Find where the given text appears and provide that cell's center as [x, y] coordinate. 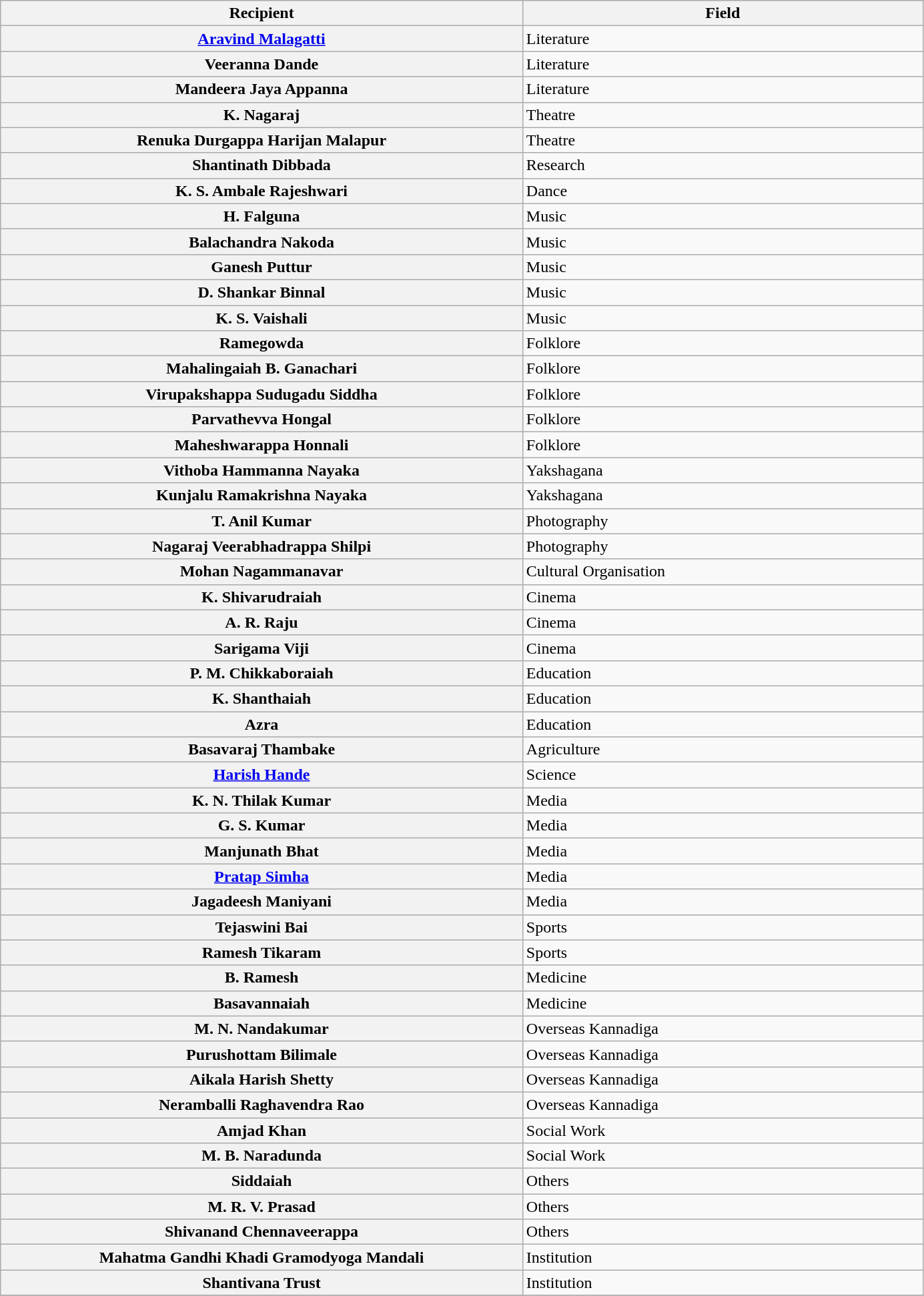
P. M. Chikkaboraiah [262, 673]
Pratap Simha [262, 876]
Mahalingaiah B. Ganachari [262, 369]
Azra [262, 724]
Shivanand Chennaveerappa [262, 1232]
B. Ramesh [262, 978]
Amjad Khan [262, 1131]
Basavannaiah [262, 1003]
T. Anil Kumar [262, 521]
Ramesh Tikaram [262, 952]
Siddaiah [262, 1181]
H. Falguna [262, 216]
Renuka Durgappa Harijan Malapur [262, 140]
Harish Hande [262, 775]
D. Shankar Binnal [262, 292]
Purushottam Bilimale [262, 1054]
Kunjalu Ramakrishna Nayaka [262, 496]
Aikala Harish Shetty [262, 1079]
Mahatma Gandhi Khadi Gramodyoga Mandali [262, 1257]
M. B. Naradunda [262, 1156]
K. N. Thilak Kumar [262, 800]
K. Shivarudraiah [262, 597]
Manjunath Bhat [262, 851]
Vithoba Hammanna Nayaka [262, 470]
Virupakshappa Sudugadu Siddha [262, 394]
Nagaraj Veerabhadrappa Shilpi [262, 546]
Mohan Nagammanavar [262, 572]
Jagadeesh Maniyani [262, 902]
Science [723, 775]
K. Nagaraj [262, 115]
G. S. Kumar [262, 826]
Basavaraj Thambake [262, 750]
Veeranna Dande [262, 64]
Neramballi Raghavendra Rao [262, 1105]
Research [723, 165]
Ramegowda [262, 344]
K. S. Ambale Rajeshwari [262, 191]
Field [723, 13]
Shantivana Trust [262, 1283]
K. S. Vaishali [262, 318]
M. R. V. Prasad [262, 1207]
M. N. Nandakumar [262, 1029]
Shantinath Dibbada [262, 165]
Sarigama Viji [262, 648]
Recipient [262, 13]
K. Shanthaiah [262, 698]
Cultural Organisation [723, 572]
Mandeera Jaya Appanna [262, 89]
Parvathevva Hongal [262, 420]
Aravind Malagatti [262, 39]
Maheshwarappa Honnali [262, 445]
Dance [723, 191]
Balachandra Nakoda [262, 241]
Tejaswini Bai [262, 927]
Agriculture [723, 750]
Ganesh Puttur [262, 267]
A. R. Raju [262, 622]
